Locate the cell with the specified text and output its (X, Y) center coordinate. 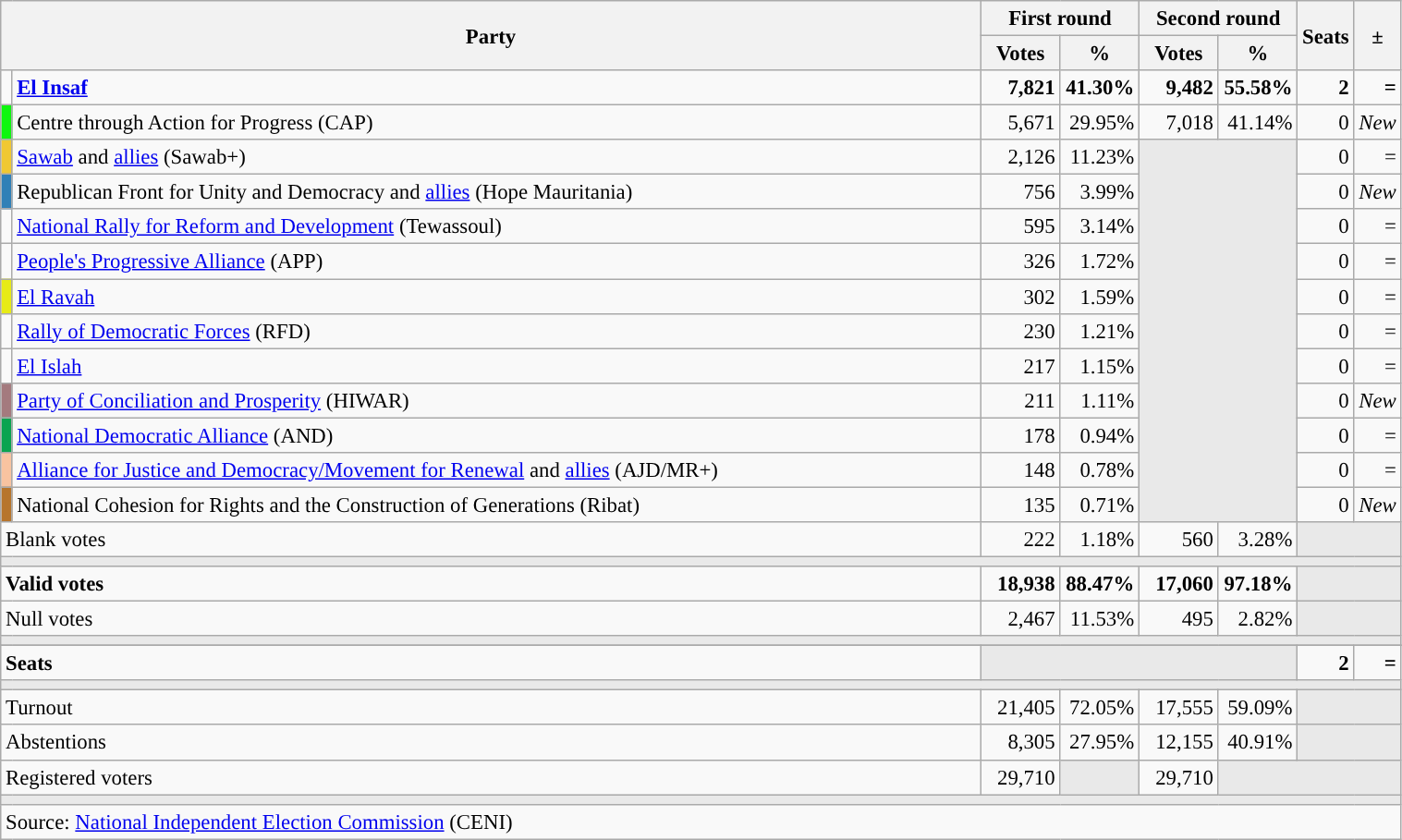
Valid votes (492, 584)
148 (1020, 470)
Turnout (492, 708)
72.05% (1100, 708)
55.58% (1258, 88)
± (1377, 35)
Republican Front for Unity and Democracy and allies (Hope Mauritania) (496, 192)
0.78% (1100, 470)
41.30% (1100, 88)
756 (1020, 192)
135 (1020, 505)
29.95% (1100, 123)
El Insaf (496, 88)
595 (1020, 226)
Party (492, 35)
11.53% (1100, 619)
Centre through Action for Progress (CAP) (496, 123)
88.47% (1100, 584)
First round (1059, 18)
El Ravah (496, 297)
18,938 (1020, 584)
41.14% (1258, 123)
National Cohesion for Rights and the Construction of Generations (Ribat) (496, 505)
Abstentions (492, 743)
8,305 (1020, 743)
2,467 (1020, 619)
3.14% (1100, 226)
Party of Conciliation and Prosperity (HIWAR) (496, 400)
National Rally for Reform and Development (Tewassoul) (496, 226)
Blank votes (492, 540)
3.28% (1258, 540)
Source: National Independent Election Commission (CENI) (701, 822)
40.91% (1258, 743)
Second round (1218, 18)
59.09% (1258, 708)
1.11% (1100, 400)
11.23% (1100, 157)
211 (1020, 400)
9,482 (1179, 88)
Alliance for Justice and Democracy/Movement for Renewal and allies (AJD/MR+) (496, 470)
Sawab and allies (Sawab+) (496, 157)
21,405 (1020, 708)
0.71% (1100, 505)
Registered voters (492, 777)
0.94% (1100, 435)
People's Progressive Alliance (APP) (496, 262)
3.99% (1100, 192)
1.59% (1100, 297)
178 (1020, 435)
17,555 (1179, 708)
222 (1020, 540)
2.82% (1258, 619)
1.15% (1100, 366)
302 (1020, 297)
2,126 (1020, 157)
Rally of Democratic Forces (RFD) (496, 331)
17,060 (1179, 584)
560 (1179, 540)
7,821 (1020, 88)
1.72% (1100, 262)
5,671 (1020, 123)
1.21% (1100, 331)
12,155 (1179, 743)
27.95% (1100, 743)
230 (1020, 331)
National Democratic Alliance (AND) (496, 435)
495 (1179, 619)
El Islah (496, 366)
Null votes (492, 619)
326 (1020, 262)
1.18% (1100, 540)
97.18% (1258, 584)
7,018 (1179, 123)
217 (1020, 366)
